For the text-containing cell, return its midpoint in (X, Y) coordinate format. 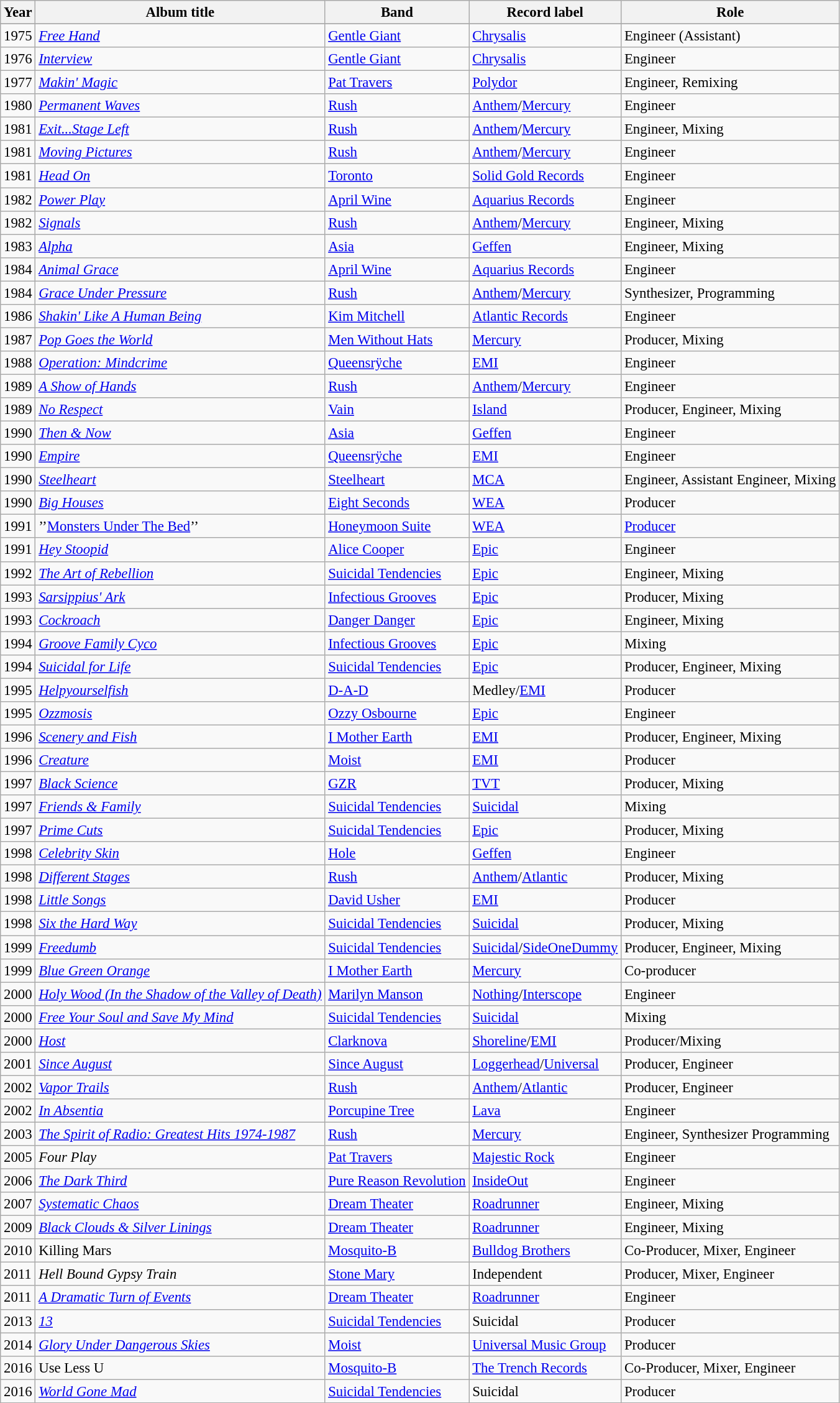
Operation: Mindcrime (180, 363)
Free Hand (180, 36)
Holy Wood (In the Shadow of the Valley of Death) (180, 994)
David Usher (397, 901)
2001 (18, 1064)
Porcupine Tree (397, 1111)
Four Play (180, 1157)
Pop Goes the World (180, 339)
Grace Under Pressure (180, 293)
Vain (397, 410)
Alpha (180, 246)
1976 (18, 59)
Men Without Hats (397, 339)
The Trench Records (546, 1368)
Vapor Trails (180, 1087)
Permanent Waves (180, 106)
1983 (18, 246)
Shoreline/EMI (546, 1041)
Groove Family Cyco (180, 643)
Six the Hard Way (180, 924)
Black Clouds & Silver Linings (180, 1228)
Polydor (546, 83)
Glory Under Dangerous Skies (180, 1345)
Loggerhead/Universal (546, 1064)
1975 (18, 36)
Systematic Chaos (180, 1204)
Danger Danger (397, 620)
1992 (18, 573)
The Art of Rebellion (180, 573)
Free Your Soul and Save My Mind (180, 1017)
Producer/Mixing (731, 1041)
Island (546, 410)
2014 (18, 1345)
Blue Green Orange (180, 970)
Makin' Magic (180, 83)
Then & Now (180, 433)
Creature (180, 760)
Eight Seconds (397, 503)
Interview (180, 59)
Synthesizer, Programming (731, 293)
Clarknova (397, 1041)
Band (397, 12)
Ozzmosis (180, 714)
Scenery and Fish (180, 737)
Engineer (Assistant) (731, 36)
2006 (18, 1181)
Majestic Rock (546, 1157)
2013 (18, 1321)
Toronto (397, 176)
D-A-D (397, 690)
1977 (18, 83)
Hole (397, 853)
Use Less U (180, 1368)
Moving Pictures (180, 152)
Killing Mars (180, 1251)
2010 (18, 1251)
World Gone Mad (180, 1391)
Alice Cooper (397, 550)
Medley/EMI (546, 690)
MCA (546, 480)
Celebrity Skin (180, 853)
Universal Music Group (546, 1345)
2009 (18, 1228)
Prime Cuts (180, 830)
2007 (18, 1204)
TVT (546, 784)
1986 (18, 316)
Solid Gold Records (546, 176)
Stone Mary (397, 1274)
Year (18, 12)
Co-producer (731, 970)
1987 (18, 339)
Nothing/Interscope (546, 994)
Hell Bound Gypsy Train (180, 1274)
Atlantic Records (546, 316)
The Dark Third (180, 1181)
Head On (180, 176)
Pure Reason Revolution (397, 1181)
Honeymoon Suite (397, 527)
Shakin' Like A Human Being (180, 316)
Suicidal for Life (180, 667)
Bulldog Brothers (546, 1251)
Black Science (180, 784)
A Dramatic Turn of Events (180, 1298)
Helpyourselfish (180, 690)
Engineer, Synthesizer Programming (731, 1134)
No Respect (180, 410)
Freedumb (180, 947)
13 (180, 1321)
Hey Stoopid (180, 550)
Engineer, Remixing (731, 83)
Record label (546, 12)
Friends & Family (180, 807)
Exit...Stage Left (180, 129)
’’Monsters Under The Bed’’ (180, 527)
Signals (180, 223)
Marilyn Manson (397, 994)
Album title (180, 12)
Ozzy Osbourne (397, 714)
Different Stages (180, 877)
In Absentia (180, 1111)
Empire (180, 456)
Suicidal/SideOneDummy (546, 947)
Kim Mitchell (397, 316)
Engineer, Assistant Engineer, Mixing (731, 480)
Independent (546, 1274)
Cockroach (180, 620)
Lava (546, 1111)
InsideOut (546, 1181)
A Show of Hands (180, 386)
1980 (18, 106)
Little Songs (180, 901)
Sarsippius' Ark (180, 597)
Animal Grace (180, 269)
The Spirit of Radio: Greatest Hits 1974-1987 (180, 1134)
Big Houses (180, 503)
GZR (397, 784)
Role (731, 12)
Producer, Mixer, Engineer (731, 1274)
Power Play (180, 200)
2003 (18, 1134)
1988 (18, 363)
2005 (18, 1157)
Host (180, 1041)
